Return [X, Y] of the center of cell containing provided text 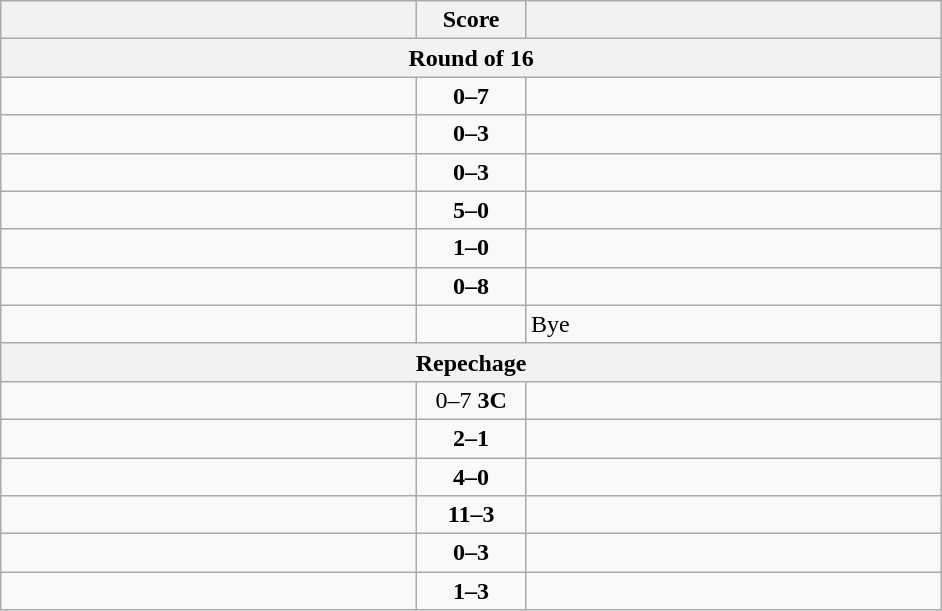
0–7 3C [472, 400]
0–7 [472, 96]
1–3 [472, 591]
4–0 [472, 477]
Repechage [472, 362]
Round of 16 [472, 58]
11–3 [472, 515]
0–8 [472, 286]
Score [472, 20]
5–0 [472, 210]
1–0 [472, 248]
Bye [733, 324]
2–1 [472, 438]
